Detect which cell encompasses the target text, then output its [X, Y] center coordinate. 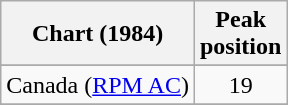
Peakposition [240, 34]
Chart (1984) [98, 34]
Canada (RPM AC) [98, 85]
19 [240, 85]
